Return the (X, Y) coordinate for the center point of the cell that contains the specified text.  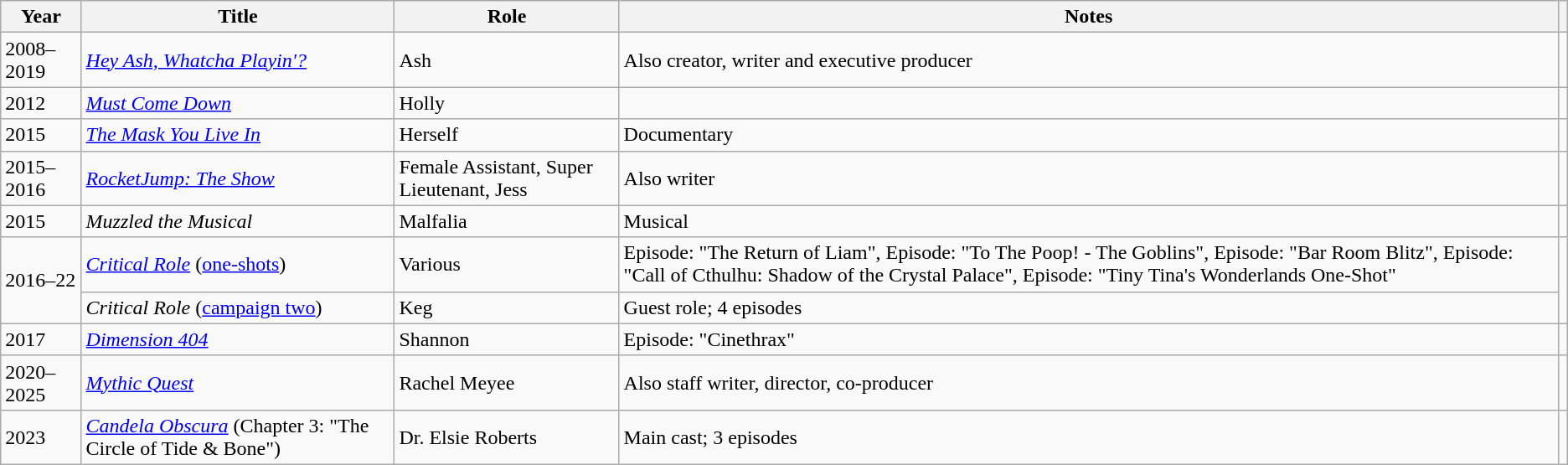
Keg (507, 307)
Main cast; 3 episodes (1089, 437)
Muzzled the Musical (238, 221)
Must Come Down (238, 103)
Candela Obscura (Chapter 3: "The Circle of Tide & Bone") (238, 437)
Dimension 404 (238, 339)
Guest role; 4 episodes (1089, 307)
2016–22 (41, 280)
Herself (507, 135)
Critical Role (campaign two) (238, 307)
Dr. Elsie Roberts (507, 437)
Episode: "Cinethrax" (1089, 339)
Holly (507, 103)
Also staff writer, director, co-producer (1089, 382)
Notes (1089, 17)
The Mask You Live In (238, 135)
Role (507, 17)
Mythic Quest (238, 382)
Year (41, 17)
Also creator, writer and executive producer (1089, 60)
Shannon (507, 339)
Rachel Meyee (507, 382)
Malfalia (507, 221)
Also writer (1089, 178)
2012 (41, 103)
2008–2019 (41, 60)
2015–2016 (41, 178)
Ash (507, 60)
Documentary (1089, 135)
Various (507, 265)
Title (238, 17)
2023 (41, 437)
Musical (1089, 221)
2017 (41, 339)
Critical Role (one-shots) (238, 265)
RocketJump: The Show (238, 178)
Hey Ash, Whatcha Playin'? (238, 60)
Female Assistant, Super Lieutenant, Jess (507, 178)
2020–2025 (41, 382)
